Extract the [X, Y] coordinate from the center of the cell holding the provided text.  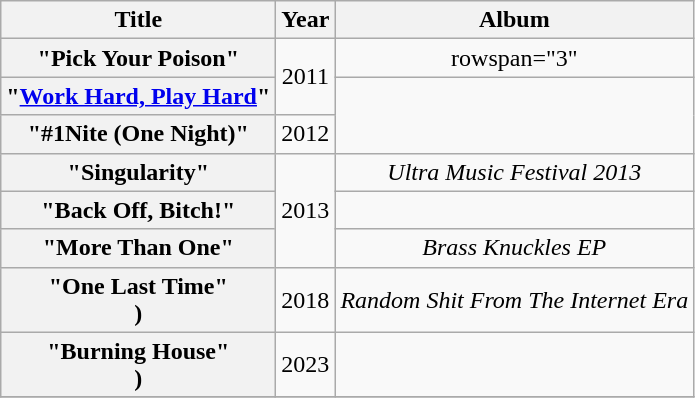
rowspan="3" [514, 58]
"More Than One" [138, 248]
Random Shit From The Internet Era [514, 300]
2018 [306, 300]
2023 [306, 364]
"#1Nite (One Night)" [138, 134]
"Work Hard, Play Hard" [138, 96]
Album [514, 20]
"Back Off, Bitch!" [138, 210]
"Singularity" [138, 172]
Ultra Music Festival 2013 [514, 172]
"Burning House") [138, 364]
2011 [306, 77]
2012 [306, 134]
Brass Knuckles EP [514, 248]
"One Last Time") [138, 300]
2013 [306, 210]
Title [138, 20]
"Pick Your Poison" [138, 58]
Year [306, 20]
